From the cell containing the given text, extract its center point as (X, Y) coordinate. 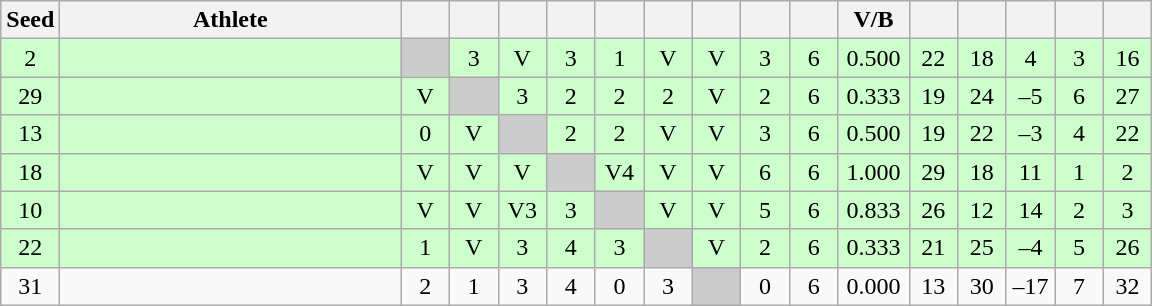
–5 (1030, 96)
30 (982, 286)
0.000 (874, 286)
Athlete (230, 20)
1.000 (874, 172)
10 (30, 210)
–17 (1030, 286)
14 (1030, 210)
25 (982, 248)
V4 (620, 172)
31 (30, 286)
27 (1128, 96)
24 (982, 96)
7 (1080, 286)
16 (1128, 58)
–4 (1030, 248)
21 (934, 248)
12 (982, 210)
V3 (522, 210)
32 (1128, 286)
–3 (1030, 134)
0.833 (874, 210)
V/B (874, 20)
Seed (30, 20)
11 (1030, 172)
